Return the (x, y) coordinate for the center point of the cell that contains the specified text.  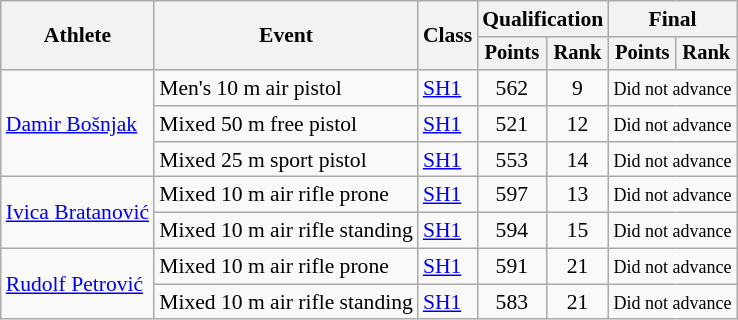
Mixed 25 m sport pistol (286, 160)
Class (448, 36)
562 (512, 88)
Ivica Bratanović (78, 212)
9 (577, 88)
14 (577, 160)
Final (672, 19)
594 (512, 231)
Athlete (78, 36)
Event (286, 36)
Rudolf Petrović (78, 284)
553 (512, 160)
13 (577, 195)
597 (512, 195)
Qualification (542, 19)
591 (512, 267)
Mixed 50 m free pistol (286, 124)
583 (512, 302)
15 (577, 231)
Damir Bošnjak (78, 124)
Men's 10 m air pistol (286, 88)
521 (512, 124)
12 (577, 124)
